Identify which cell holds the provided text, then report its [X, Y] central coordinate. 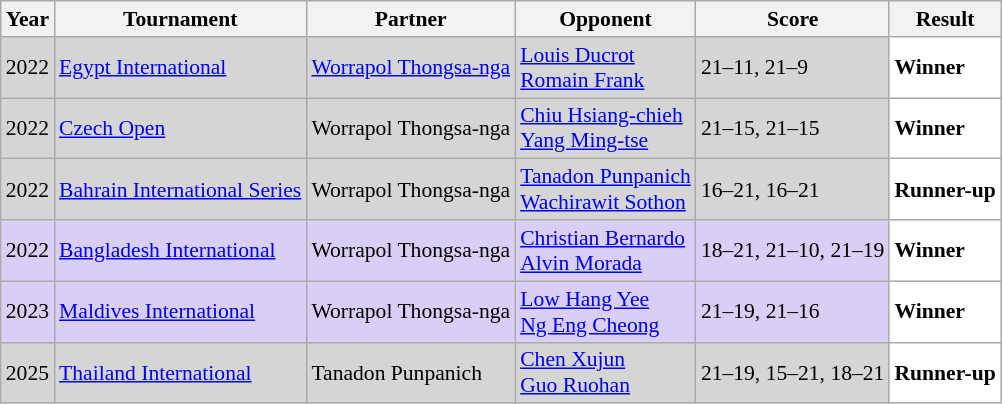
21–15, 21–15 [793, 128]
Czech Open [180, 128]
Maldives International [180, 312]
Chiu Hsiang-chieh Yang Ming-tse [606, 128]
Bahrain International Series [180, 190]
Opponent [606, 19]
Bangladesh International [180, 250]
Result [944, 19]
2025 [28, 372]
Tanadon Punpanich [410, 372]
21–19, 15–21, 18–21 [793, 372]
21–19, 21–16 [793, 312]
2023 [28, 312]
Tournament [180, 19]
Tanadon Punpanich Wachirawit Sothon [606, 190]
Louis Ducrot Romain Frank [606, 68]
Egypt International [180, 68]
Christian Bernardo Alvin Morada [606, 250]
16–21, 16–21 [793, 190]
18–21, 21–10, 21–19 [793, 250]
Year [28, 19]
Chen Xujun Guo Ruohan [606, 372]
21–11, 21–9 [793, 68]
Thailand International [180, 372]
Score [793, 19]
Low Hang Yee Ng Eng Cheong [606, 312]
Partner [410, 19]
